Detect which cell encompasses the target text, then output its [X, Y] center coordinate. 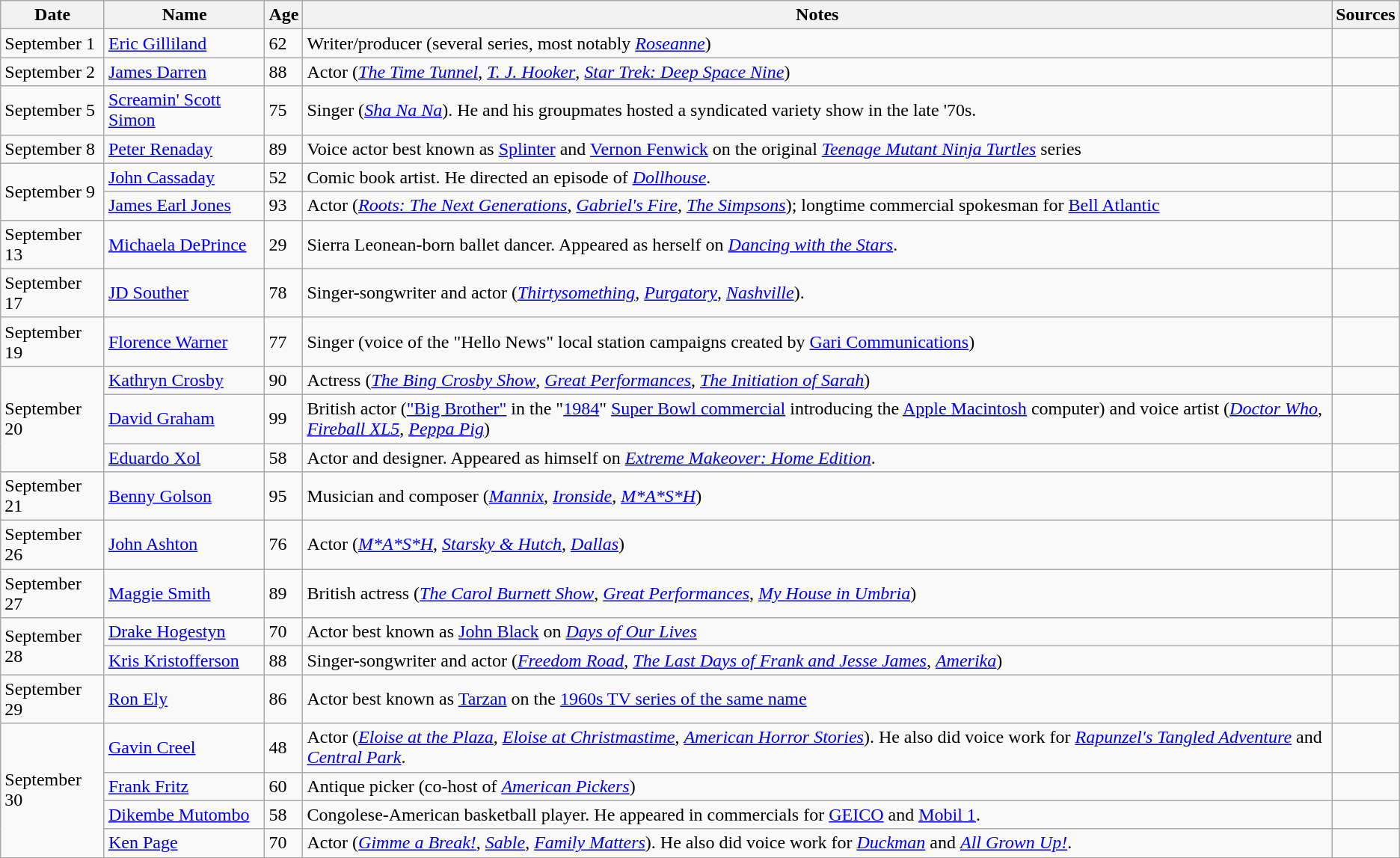
September 13 [52, 244]
September 8 [52, 149]
93 [284, 206]
Sources [1366, 15]
Kathryn Crosby [184, 380]
Benny Golson [184, 497]
48 [284, 748]
Musician and composer (Mannix, Ironside, M*A*S*H) [817, 497]
September 5 [52, 111]
Notes [817, 15]
Singer (Sha Na Na). He and his groupmates hosted a syndicated variety show in the late '70s. [817, 111]
Michaela DePrince [184, 244]
John Ashton [184, 545]
Singer (voice of the "Hello News" local station campaigns created by Gari Communications) [817, 341]
September 20 [52, 419]
David Graham [184, 419]
78 [284, 293]
September 28 [52, 646]
Singer-songwriter and actor (Freedom Road, The Last Days of Frank and Jesse James, Amerika) [817, 661]
Drake Hogestyn [184, 632]
Maggie Smith [184, 594]
52 [284, 177]
JD Souther [184, 293]
Actress (The Bing Crosby Show, Great Performances, The Initiation of Sarah) [817, 380]
Actor best known as John Black on Days of Our Lives [817, 632]
James Earl Jones [184, 206]
Actor (Roots: The Next Generations, Gabriel's Fire, The Simpsons); longtime commercial spokesman for Bell Atlantic [817, 206]
Eric Gilliland [184, 43]
Florence Warner [184, 341]
September 19 [52, 341]
Date [52, 15]
75 [284, 111]
76 [284, 545]
James Darren [184, 72]
September 9 [52, 191]
September 27 [52, 594]
Actor best known as Tarzan on the 1960s TV series of the same name [817, 699]
Eduardo Xol [184, 457]
95 [284, 497]
Actor (The Time Tunnel, T. J. Hooker, Star Trek: Deep Space Nine) [817, 72]
Antique picker (co-host of American Pickers) [817, 786]
September 29 [52, 699]
Name [184, 15]
September 17 [52, 293]
99 [284, 419]
Comic book artist. He directed an episode of Dollhouse. [817, 177]
September 30 [52, 790]
September 1 [52, 43]
September 21 [52, 497]
Singer-songwriter and actor (Thirtysomething, Purgatory, Nashville). [817, 293]
Gavin Creel [184, 748]
Dikembe Mutombo [184, 815]
Actor (Gimme a Break!, Sable, Family Matters). He also did voice work for Duckman and All Grown Up!. [817, 843]
Peter Renaday [184, 149]
Writer/producer (several series, most notably Roseanne) [817, 43]
Kris Kristofferson [184, 661]
62 [284, 43]
Ron Ely [184, 699]
86 [284, 699]
90 [284, 380]
Actor (M*A*S*H, Starsky & Hutch, Dallas) [817, 545]
60 [284, 786]
Age [284, 15]
Screamin' Scott Simon [184, 111]
September 2 [52, 72]
September 26 [52, 545]
Frank Fritz [184, 786]
John Cassaday [184, 177]
Congolese-American basketball player. He appeared in commercials for GEICO and Mobil 1. [817, 815]
Voice actor best known as Splinter and Vernon Fenwick on the original Teenage Mutant Ninja Turtles series [817, 149]
Ken Page [184, 843]
Actor and designer. Appeared as himself on Extreme Makeover: Home Edition. [817, 457]
Sierra Leonean-born ballet dancer. Appeared as herself on Dancing with the Stars. [817, 244]
29 [284, 244]
British actress (The Carol Burnett Show, Great Performances, My House in Umbria) [817, 594]
77 [284, 341]
